Find where the given text appears and provide that cell's center as [x, y] coordinate. 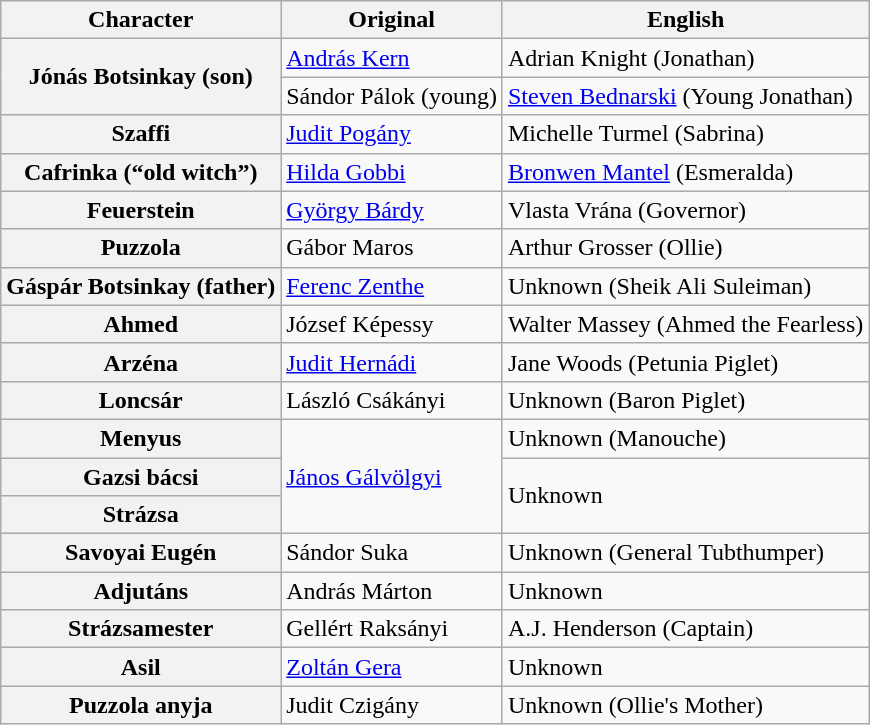
Arzéna [141, 362]
Unknown (Sheik Ali Suleiman) [685, 286]
Hilda Gobbi [392, 172]
András Márton [392, 591]
Cafrinka (“old witch”) [141, 172]
Walter Massey (Ahmed the Fearless) [685, 324]
English [685, 20]
Sándor Pálok (young) [392, 96]
Steven Bednarski (Young Jonathan) [685, 96]
Character [141, 20]
Jane Woods (Petunia Piglet) [685, 362]
György Bárdy [392, 210]
László Csákányi [392, 400]
Unknown (Manouche) [685, 438]
Zoltán Gera [392, 667]
Michelle Turmel (Sabrina) [685, 134]
Unknown (Baron Piglet) [685, 400]
Strázsamester [141, 629]
András Kern [392, 58]
Gábor Maros [392, 248]
Ferenc Zenthe [392, 286]
Unknown (Ollie's Mother) [685, 705]
Puzzola anyja [141, 705]
Adrian Knight (Jonathan) [685, 58]
Unknown (General Tubthumper) [685, 553]
Vlasta Vrána (Governor) [685, 210]
Gáspár Botsinkay (father) [141, 286]
Judit Czigány [392, 705]
Feuerstein [141, 210]
Jónás Botsinkay (son) [141, 77]
Szaffi [141, 134]
Judit Pogány [392, 134]
Asil [141, 667]
Arthur Grosser (Ollie) [685, 248]
Ahmed [141, 324]
Savoyai Eugén [141, 553]
Loncsár [141, 400]
Menyus [141, 438]
Gellért Raksányi [392, 629]
Adjutáns [141, 591]
Sándor Suka [392, 553]
Puzzola [141, 248]
Strázsa [141, 515]
Original [392, 20]
János Gálvölgyi [392, 476]
A.J. Henderson (Captain) [685, 629]
Judit Hernádi [392, 362]
Bronwen Mantel (Esmeralda) [685, 172]
Gazsi bácsi [141, 477]
József Képessy [392, 324]
